Search for the cell housing the specified text and yield its [x, y] center coordinate. 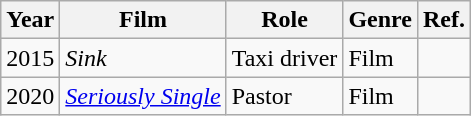
2015 [30, 58]
Pastor [284, 96]
Role [284, 20]
2020 [30, 96]
Ref. [444, 20]
Genre [380, 20]
Seriously Single [143, 96]
Taxi driver [284, 58]
Sink [143, 58]
Year [30, 20]
